Return [x, y] of the center of cell containing provided text 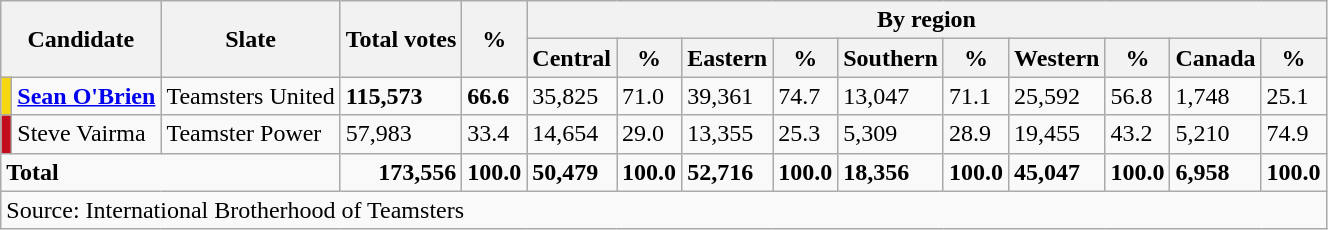
Western [1057, 58]
Slate [250, 39]
50,479 [572, 172]
Sean O'Brien [86, 96]
115,573 [401, 96]
25,592 [1057, 96]
Southern [891, 58]
39,361 [728, 96]
173,556 [401, 172]
Steve Vairma [86, 134]
25.3 [806, 134]
5,309 [891, 134]
74.9 [1294, 134]
Teamster Power [250, 134]
5,210 [1216, 134]
52,716 [728, 172]
25.1 [1294, 96]
Total votes [401, 39]
By region [926, 20]
71.1 [976, 96]
43.2 [1138, 134]
6,958 [1216, 172]
Central [572, 58]
28.9 [976, 134]
29.0 [650, 134]
33.4 [494, 134]
13,047 [891, 96]
Total [170, 172]
18,356 [891, 172]
Eastern [728, 58]
Teamsters United [250, 96]
Source: International Brotherhood of Teamsters [664, 210]
56.8 [1138, 96]
13,355 [728, 134]
35,825 [572, 96]
57,983 [401, 134]
Candidate [81, 39]
71.0 [650, 96]
1,748 [1216, 96]
19,455 [1057, 134]
45,047 [1057, 172]
74.7 [806, 96]
66.6 [494, 96]
Canada [1216, 58]
14,654 [572, 134]
